Output the (X, Y) coordinate of the center of the cell containing the given text.  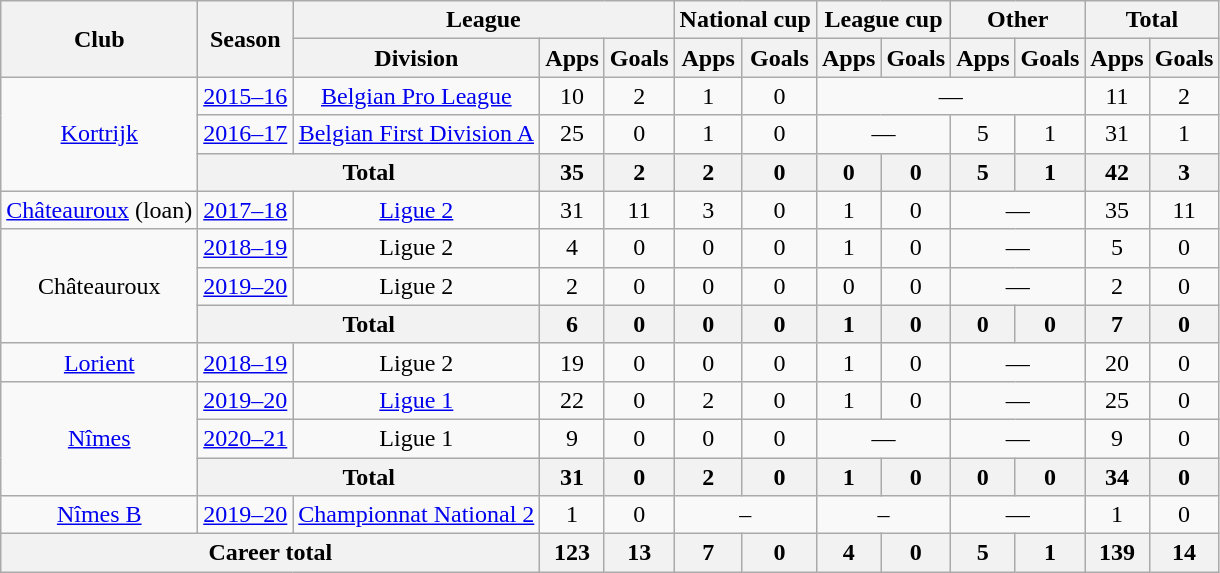
Lorient (100, 362)
2017–18 (246, 210)
Season (246, 39)
National cup (745, 20)
139 (1117, 553)
22 (572, 400)
34 (1117, 477)
Other (1018, 20)
Châteauroux (loan) (100, 210)
10 (572, 96)
42 (1117, 172)
Nîmes B (100, 515)
Belgian Pro League (416, 96)
Châteauroux (100, 286)
19 (572, 362)
20 (1117, 362)
13 (639, 553)
Championnat National 2 (416, 515)
123 (572, 553)
Club (100, 39)
Nîmes (100, 438)
6 (572, 324)
League (484, 20)
Belgian First Division A (416, 134)
Career total (270, 553)
2015–16 (246, 96)
Kortrijk (100, 134)
14 (1184, 553)
League cup (883, 20)
2016–17 (246, 134)
Division (416, 58)
2020–21 (246, 438)
